Determine the [x, y] coordinate at the center of the cell enclosing the given text.  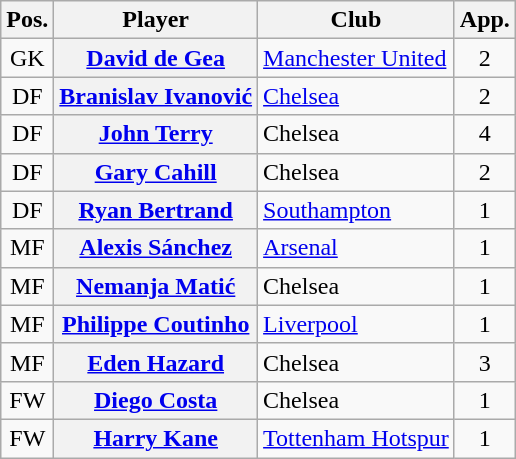
John Terry [156, 134]
Arsenal [356, 248]
Eden Hazard [156, 362]
App. [484, 20]
GK [28, 58]
Club [356, 20]
Diego Costa [156, 400]
Philippe Coutinho [156, 324]
Nemanja Matić [156, 286]
Southampton [356, 210]
Branislav Ivanović [156, 96]
Ryan Bertrand [156, 210]
David de Gea [156, 58]
Player [156, 20]
Tottenham Hotspur [356, 438]
Alexis Sánchez [156, 248]
Liverpool [356, 324]
4 [484, 134]
Gary Cahill [156, 172]
Harry Kane [156, 438]
Manchester United [356, 58]
Pos. [28, 20]
3 [484, 362]
